Scan for the cell matching the given text and deliver its (X, Y) coordinate at center. 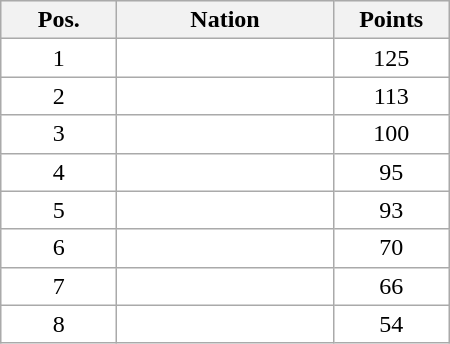
7 (59, 286)
2 (59, 96)
Pos. (59, 20)
5 (59, 210)
54 (391, 324)
Nation (225, 20)
70 (391, 248)
4 (59, 172)
93 (391, 210)
Points (391, 20)
125 (391, 58)
3 (59, 134)
8 (59, 324)
66 (391, 286)
95 (391, 172)
100 (391, 134)
1 (59, 58)
6 (59, 248)
113 (391, 96)
